Return the (X, Y) coordinate for the center point of the cell that contains the specified text.  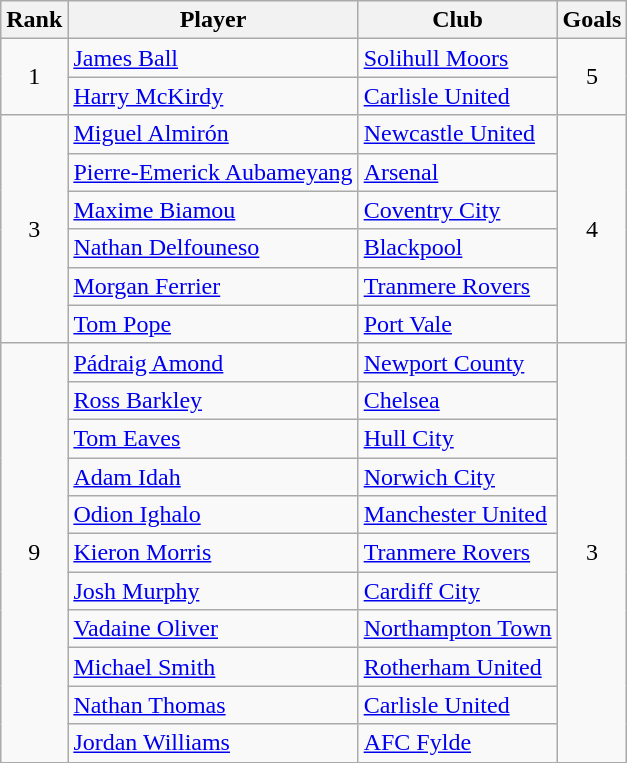
Rank (34, 20)
Ross Barkley (213, 400)
Manchester United (458, 515)
Miguel Almirón (213, 134)
Tom Eaves (213, 438)
Josh Murphy (213, 591)
Newcastle United (458, 134)
9 (34, 552)
Morgan Ferrier (213, 286)
James Ball (213, 58)
Coventry City (458, 210)
1 (34, 77)
Rotherham United (458, 667)
Maxime Biamou (213, 210)
Jordan Williams (213, 743)
Cardiff City (458, 591)
Newport County (458, 362)
Blackpool (458, 248)
Norwich City (458, 477)
Chelsea (458, 400)
Port Vale (458, 324)
5 (592, 77)
Club (458, 20)
Michael Smith (213, 667)
Nathan Thomas (213, 705)
Solihull Moors (458, 58)
Tom Pope (213, 324)
Northampton Town (458, 629)
AFC Fylde (458, 743)
Hull City (458, 438)
Vadaine Oliver (213, 629)
Harry McKirdy (213, 96)
Pierre-Emerick Aubameyang (213, 172)
Goals (592, 20)
Arsenal (458, 172)
Odion Ighalo (213, 515)
Nathan Delfouneso (213, 248)
4 (592, 229)
Kieron Morris (213, 553)
Adam Idah (213, 477)
Player (213, 20)
Pádraig Amond (213, 362)
